Identify which cell holds the provided text, then report its [X, Y] central coordinate. 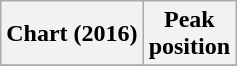
Chart (2016) [72, 34]
Peakposition [189, 34]
